Extract the (X, Y) coordinate from the center of the cell holding the provided text.  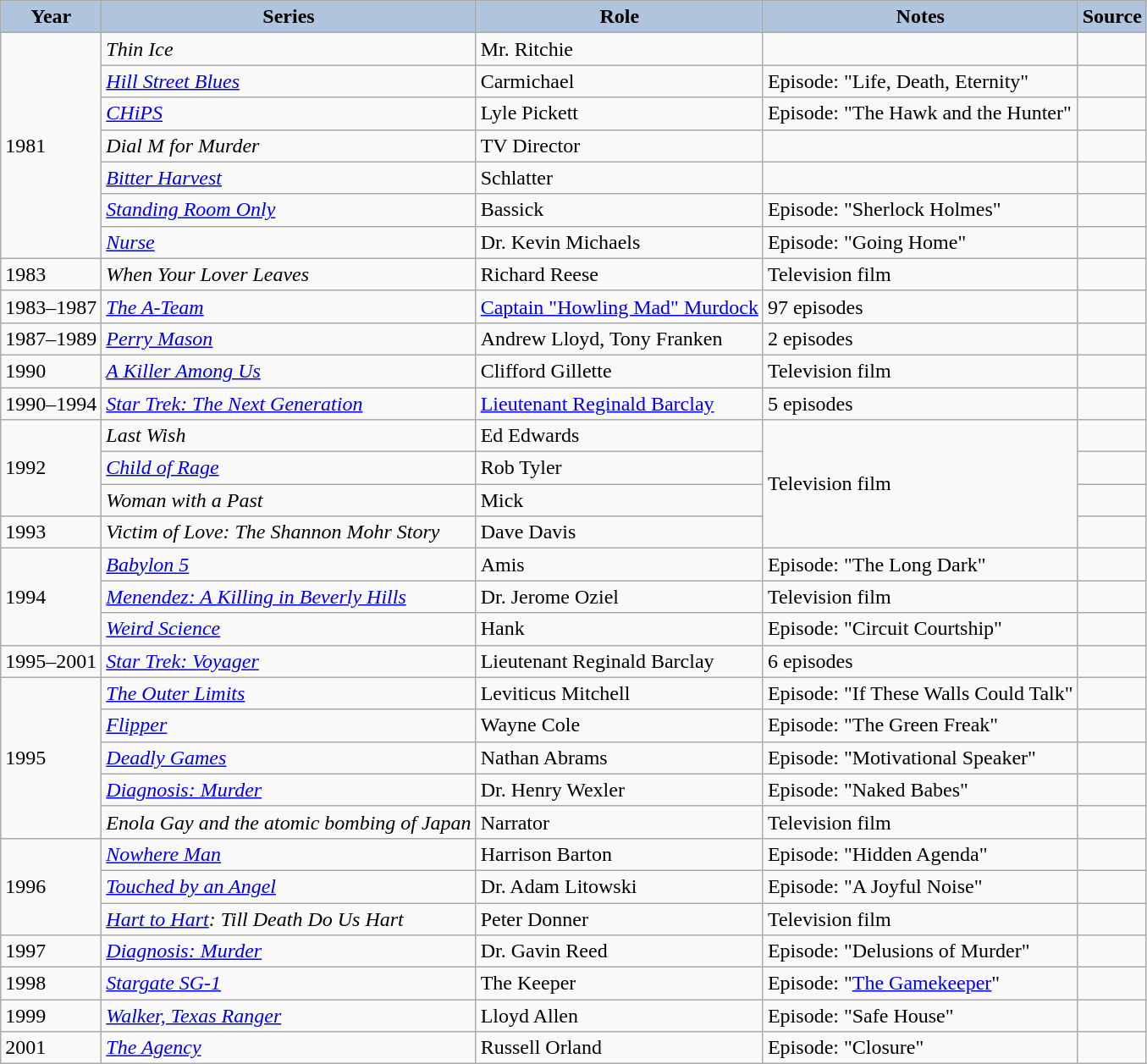
1992 (51, 468)
1996 (51, 886)
Episode: "Safe House" (920, 1016)
Notes (920, 17)
Role (620, 17)
Star Trek: Voyager (289, 661)
1987–1989 (51, 339)
A Killer Among Us (289, 371)
Enola Gay and the atomic bombing of Japan (289, 822)
1998 (51, 984)
Richard Reese (620, 274)
Woman with a Past (289, 500)
Episode: "Life, Death, Eternity" (920, 81)
Hank (620, 629)
Episode: "Closure" (920, 1048)
Clifford Gillette (620, 371)
Source (1112, 17)
Dr. Adam Litowski (620, 886)
1990 (51, 371)
1990–1994 (51, 404)
Dr. Jerome Oziel (620, 597)
Episode: "The Hawk and the Hunter" (920, 113)
Hart to Hart: Till Death Do Us Hart (289, 918)
Ed Edwards (620, 436)
Victim of Love: The Shannon Mohr Story (289, 532)
TV Director (620, 146)
Weird Science (289, 629)
2001 (51, 1048)
Episode: "The Gamekeeper" (920, 984)
Nathan Abrams (620, 758)
Captain "Howling Mad" Murdock (620, 306)
Perry Mason (289, 339)
Stargate SG-1 (289, 984)
Rob Tyler (620, 468)
Flipper (289, 725)
Touched by an Angel (289, 886)
Leviticus Mitchell (620, 693)
Episode: "If These Walls Could Talk" (920, 693)
Dial M for Murder (289, 146)
Dr. Kevin Michaels (620, 242)
1994 (51, 597)
Mick (620, 500)
5 episodes (920, 404)
Series (289, 17)
1993 (51, 532)
Schlatter (620, 178)
1981 (51, 146)
Episode: "Hidden Agenda" (920, 854)
1999 (51, 1016)
Wayne Cole (620, 725)
Dave Davis (620, 532)
Lloyd Allen (620, 1016)
Babylon 5 (289, 565)
Bassick (620, 210)
2 episodes (920, 339)
Bitter Harvest (289, 178)
Episode: "Going Home" (920, 242)
Nurse (289, 242)
CHiPS (289, 113)
Menendez: A Killing in Beverly Hills (289, 597)
Episode: "Delusions of Murder" (920, 951)
Amis (620, 565)
Andrew Lloyd, Tony Franken (620, 339)
Episode: "A Joyful Noise" (920, 886)
6 episodes (920, 661)
Standing Room Only (289, 210)
Carmichael (620, 81)
Mr. Ritchie (620, 49)
Russell Orland (620, 1048)
1995 (51, 758)
Episode: "Motivational Speaker" (920, 758)
Peter Donner (620, 918)
Star Trek: The Next Generation (289, 404)
Harrison Barton (620, 854)
Episode: "The Long Dark" (920, 565)
The A-Team (289, 306)
1983 (51, 274)
Year (51, 17)
1997 (51, 951)
The Outer Limits (289, 693)
When Your Lover Leaves (289, 274)
Dr. Henry Wexler (620, 790)
Deadly Games (289, 758)
Episode: "Circuit Courtship" (920, 629)
Nowhere Man (289, 854)
Episode: "Sherlock Holmes" (920, 210)
Last Wish (289, 436)
Episode: "Naked Babes" (920, 790)
The Agency (289, 1048)
Dr. Gavin Reed (620, 951)
Narrator (620, 822)
Lyle Pickett (620, 113)
1983–1987 (51, 306)
97 episodes (920, 306)
1995–2001 (51, 661)
Walker, Texas Ranger (289, 1016)
The Keeper (620, 984)
Episode: "The Green Freak" (920, 725)
Thin Ice (289, 49)
Child of Rage (289, 468)
Hill Street Blues (289, 81)
